Identify which cell holds the provided text, then report its (X, Y) central coordinate. 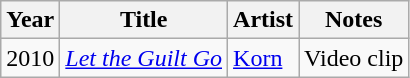
Let the Guilt Go (144, 58)
Artist (264, 20)
Year (30, 20)
Title (144, 20)
2010 (30, 58)
Video clip (354, 58)
Notes (354, 20)
Korn (264, 58)
